Capture the cell that displays the provided text and extract its (X, Y) central coordinate. 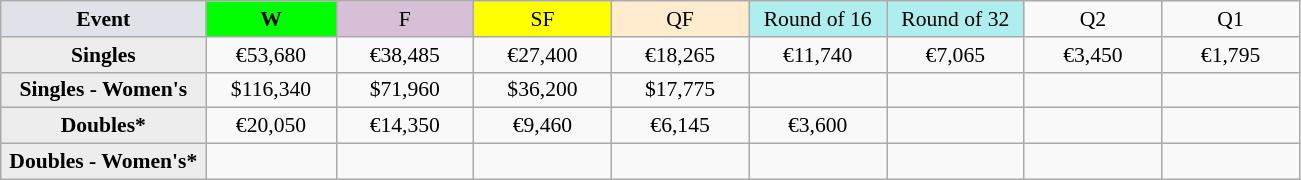
$36,200 (543, 90)
QF (680, 19)
€20,050 (271, 126)
€3,600 (818, 126)
Q2 (1093, 19)
Doubles - Women's* (104, 162)
Q1 (1231, 19)
€6,145 (680, 126)
€3,450 (1093, 55)
€9,460 (543, 126)
Round of 32 (955, 19)
€1,795 (1231, 55)
W (271, 19)
Round of 16 (818, 19)
$17,775 (680, 90)
Singles - Women's (104, 90)
€7,065 (955, 55)
F (405, 19)
€18,265 (680, 55)
Doubles* (104, 126)
$71,960 (405, 90)
€14,350 (405, 126)
Event (104, 19)
Singles (104, 55)
SF (543, 19)
€27,400 (543, 55)
€53,680 (271, 55)
€38,485 (405, 55)
$116,340 (271, 90)
€11,740 (818, 55)
